Extract the [X, Y] coordinate from the center of the cell holding the provided text.  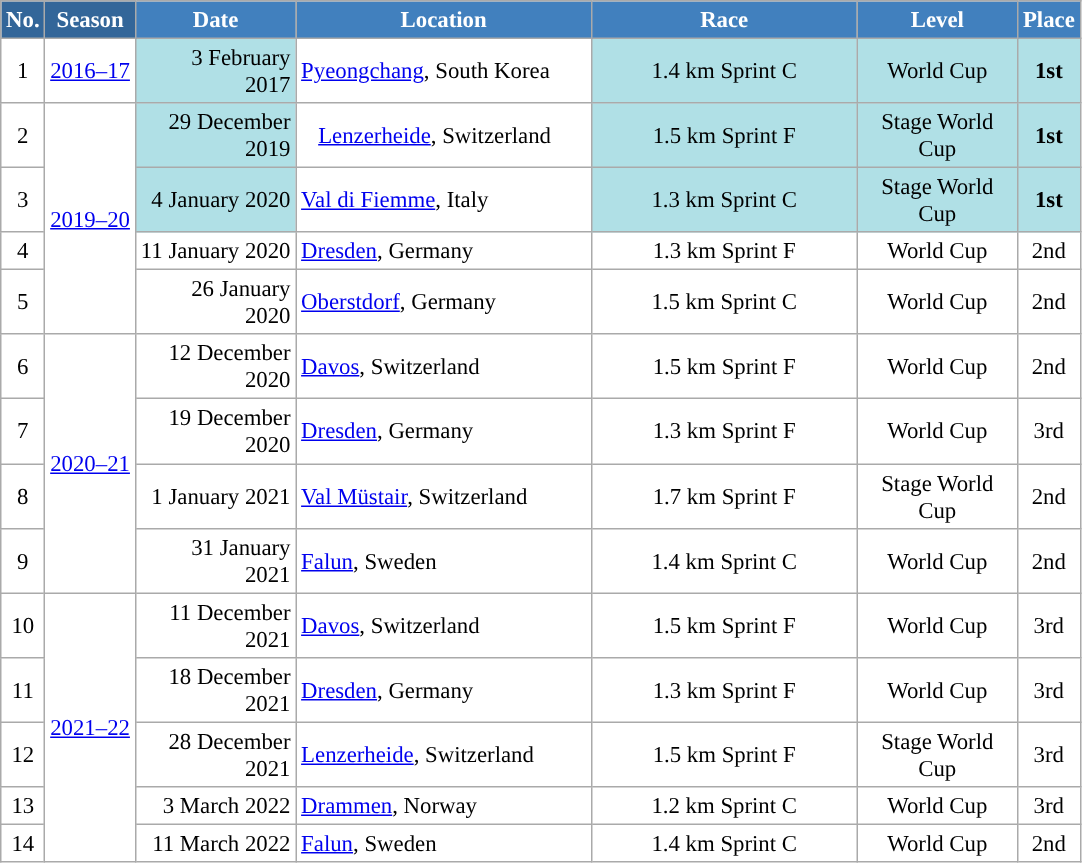
Drammen, Norway [444, 806]
6 [23, 366]
1 [23, 72]
3 February 2017 [216, 72]
29 December 2019 [216, 136]
11 March 2022 [216, 843]
19 December 2020 [216, 432]
10 [23, 626]
Val Müstair, Switzerland [444, 496]
1.5 km Sprint C [724, 302]
Place [1049, 20]
9 [23, 560]
Pyeongchang, South Korea [444, 72]
13 [23, 806]
Val di Fiemme, Italy [444, 200]
26 January 2020 [216, 302]
4 January 2020 [216, 200]
1 January 2021 [216, 496]
Oberstdorf, Germany [444, 302]
28 December 2021 [216, 754]
18 December 2021 [216, 690]
Date [216, 20]
3 March 2022 [216, 806]
8 [23, 496]
31 January 2021 [216, 560]
14 [23, 843]
7 [23, 432]
5 [23, 302]
3 [23, 200]
1.7 km Sprint F [724, 496]
2019–20 [90, 218]
11 December 2021 [216, 626]
2020–21 [90, 463]
2021–22 [90, 728]
No. [23, 20]
1.2 km Sprint C [724, 806]
11 [23, 690]
Season [90, 20]
12 December 2020 [216, 366]
2016–17 [90, 72]
1.3 km Sprint C [724, 200]
11 January 2020 [216, 251]
12 [23, 754]
Level [938, 20]
4 [23, 251]
Race [724, 20]
2 [23, 136]
Location [444, 20]
